Return the [x, y] coordinate for the center point of the cell that contains the specified text.  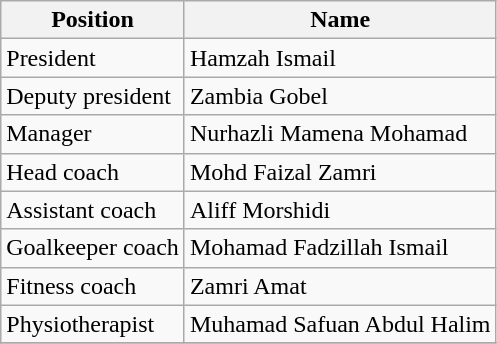
Manager [93, 134]
Fitness coach [93, 286]
Hamzah Ismail [340, 58]
Head coach [93, 172]
Mohamad Fadzillah Ismail [340, 248]
Nurhazli Mamena Mohamad [340, 134]
Assistant coach [93, 210]
Mohd Faizal Zamri [340, 172]
Goalkeeper coach [93, 248]
Deputy president [93, 96]
Aliff Morshidi [340, 210]
Zambia Gobel [340, 96]
Zamri Amat [340, 286]
Name [340, 20]
Physiotherapist [93, 324]
Position [93, 20]
Muhamad Safuan Abdul Halim [340, 324]
President [93, 58]
